Detect which cell encompasses the target text, then output its (x, y) center coordinate. 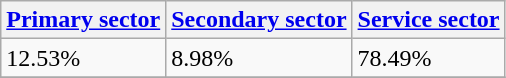
78.49% (428, 58)
8.98% (259, 58)
12.53% (84, 58)
Primary sector (84, 20)
Secondary sector (259, 20)
Service sector (428, 20)
